Return the [x, y] coordinate for the center point of the cell that contains the specified text.  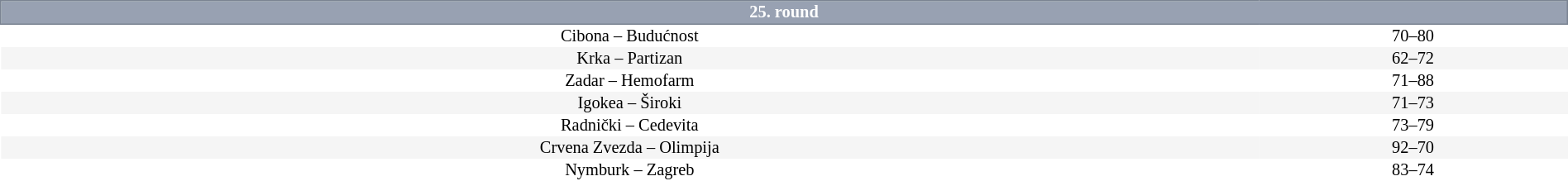
62–72 [1413, 58]
70–80 [1413, 36]
92–70 [1413, 147]
Cibona – Budućnost [630, 36]
Radnički – Cedevita [630, 126]
Nymburk – Zagreb [630, 170]
Krka – Partizan [630, 58]
83–74 [1413, 170]
71–73 [1413, 102]
Igokea – Široki [630, 102]
71–88 [1413, 81]
73–79 [1413, 126]
25. round [784, 12]
Crvena Zvezda – Olimpija [630, 147]
Zadar – Hemofarm [630, 81]
